Scan for the cell matching the given text and deliver its (x, y) coordinate at center. 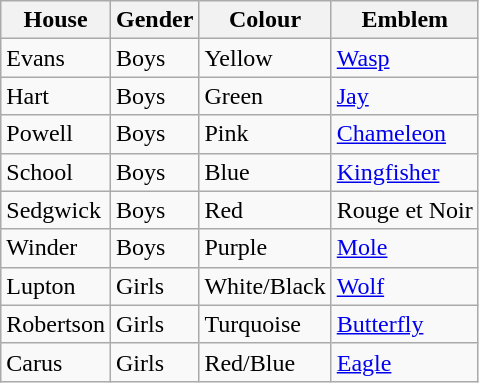
Winder (56, 248)
Rouge et Noir (404, 210)
Hart (56, 96)
Evans (56, 58)
Mole (404, 248)
Blue (265, 172)
Yellow (265, 58)
Purple (265, 248)
Jay (404, 96)
Chameleon (404, 134)
Emblem (404, 20)
Turquoise (265, 324)
Robertson (56, 324)
Wolf (404, 286)
Powell (56, 134)
White/Black (265, 286)
Green (265, 96)
Wasp (404, 58)
Colour (265, 20)
Lupton (56, 286)
School (56, 172)
Gender (154, 20)
Eagle (404, 362)
Carus (56, 362)
Red (265, 210)
Butterfly (404, 324)
House (56, 20)
Sedgwick (56, 210)
Pink (265, 134)
Kingfisher (404, 172)
Red/Blue (265, 362)
